Output the (X, Y) coordinate of the center of the cell containing the given text.  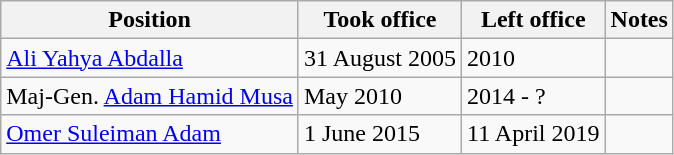
11 April 2019 (534, 134)
2010 (534, 58)
May 2010 (380, 96)
Omer Suleiman Adam (150, 134)
Notes (639, 20)
Took office (380, 20)
1 June 2015 (380, 134)
Maj-Gen. Adam Hamid Musa (150, 96)
Ali Yahya Abdalla (150, 58)
31 August 2005 (380, 58)
Left office (534, 20)
2014 - ? (534, 96)
Position (150, 20)
